Pinpoint the cell where the given text exists, returning its [X, Y] midpoint coordinate. 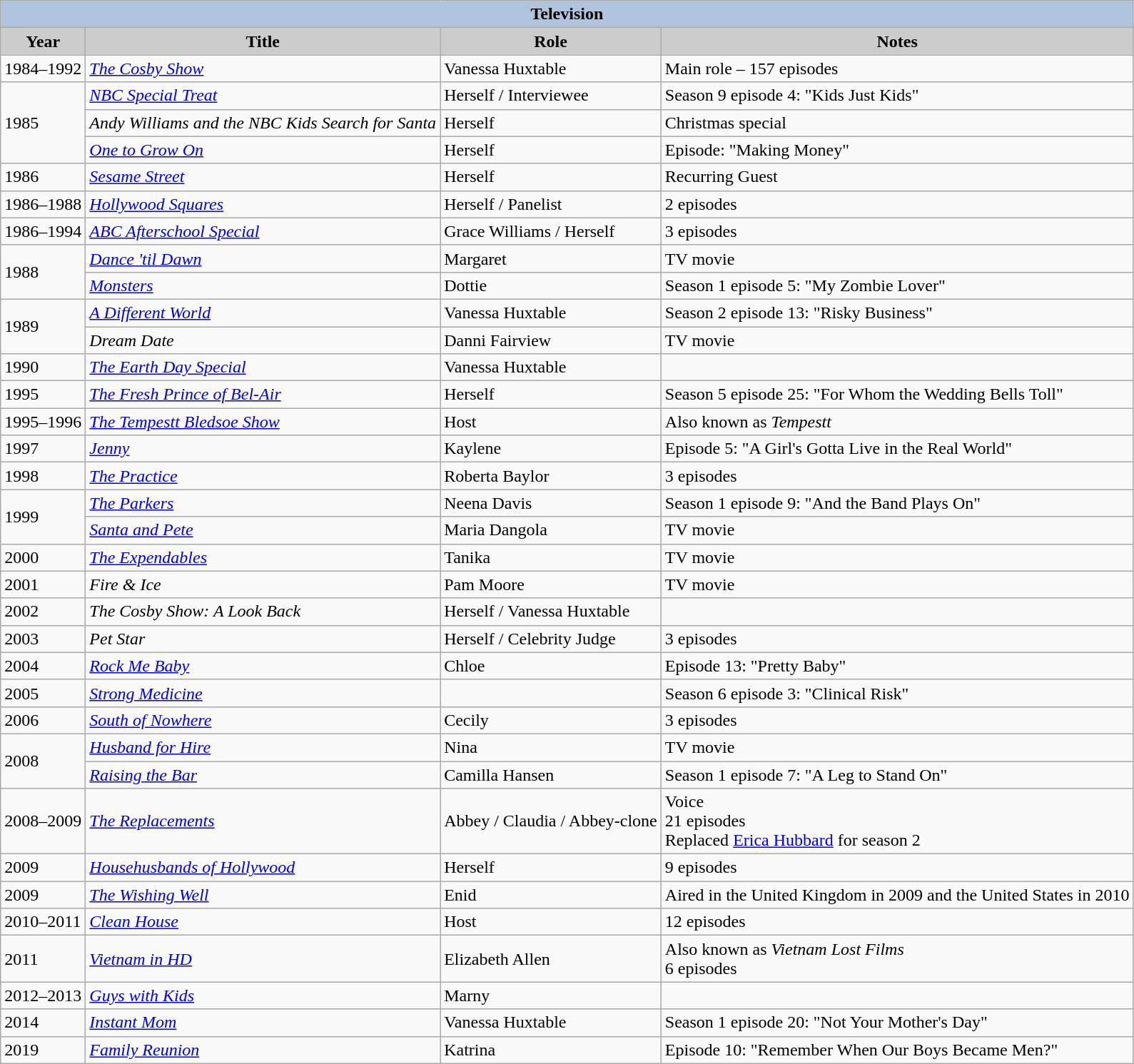
12 episodes [897, 922]
Recurring Guest [897, 177]
Season 1 episode 9: "And the Band Plays On" [897, 503]
2005 [43, 693]
2004 [43, 666]
The Wishing Well [263, 895]
ABC Afterschool Special [263, 231]
Marny [551, 995]
1988 [43, 272]
Fire & Ice [263, 584]
NBC Special Treat [263, 96]
Katrina [551, 1050]
Danni Fairview [551, 340]
Christmas special [897, 123]
Nina [551, 747]
Raising the Bar [263, 774]
The Replacements [263, 821]
Episode: "Making Money" [897, 150]
The Tempestt Bledsoe Show [263, 422]
Margaret [551, 258]
South of Nowhere [263, 720]
1999 [43, 517]
Rock Me Baby [263, 666]
Monsters [263, 285]
1998 [43, 476]
1986–1994 [43, 231]
Herself / Interviewee [551, 96]
Neena Davis [551, 503]
1995–1996 [43, 422]
Camilla Hansen [551, 774]
2014 [43, 1023]
The Expendables [263, 557]
Role [551, 41]
The Earth Day Special [263, 368]
Instant Mom [263, 1023]
Maria Dangola [551, 530]
Episode 10: "Remember When Our Boys Became Men?" [897, 1050]
Dance 'til Dawn [263, 258]
1995 [43, 395]
Episode 5: "A Girl's Gotta Live in the Real World" [897, 449]
Season 5 episode 25: "For Whom the Wedding Bells Toll" [897, 395]
1984–1992 [43, 69]
1990 [43, 368]
Also known as Tempestt [897, 422]
A Different World [263, 313]
2008–2009 [43, 821]
Strong Medicine [263, 693]
Family Reunion [263, 1050]
Herself / Celebrity Judge [551, 639]
2011 [43, 959]
Dottie [551, 285]
Santa and Pete [263, 530]
Abbey / Claudia / Abbey-clone [551, 821]
Also known as Vietnam Lost Films 6 episodes [897, 959]
2006 [43, 720]
Sesame Street [263, 177]
Season 1 episode 5: "My Zombie Lover" [897, 285]
Roberta Baylor [551, 476]
Title [263, 41]
Guys with Kids [263, 995]
Season 9 episode 4: "Kids Just Kids" [897, 96]
Main role – 157 episodes [897, 69]
Jenny [263, 449]
Voice 21 episodes Replaced Erica Hubbard for season 2 [897, 821]
Kaylene [551, 449]
2 episodes [897, 204]
9 episodes [897, 868]
One to Grow On [263, 150]
Vietnam in HD [263, 959]
2012–2013 [43, 995]
2003 [43, 639]
Pam Moore [551, 584]
1985 [43, 123]
Andy Williams and the NBC Kids Search for Santa [263, 123]
The Cosby Show: A Look Back [263, 612]
2000 [43, 557]
2001 [43, 584]
Episode 13: "Pretty Baby" [897, 666]
1986 [43, 177]
Television [567, 14]
Hollywood Squares [263, 204]
Enid [551, 895]
Pet Star [263, 639]
1989 [43, 326]
2019 [43, 1050]
2010–2011 [43, 922]
Clean House [263, 922]
Season 2 episode 13: "Risky Business" [897, 313]
Tanika [551, 557]
The Fresh Prince of Bel-Air [263, 395]
Year [43, 41]
Househusbands of Hollywood [263, 868]
Chloe [551, 666]
The Practice [263, 476]
Dream Date [263, 340]
The Cosby Show [263, 69]
Season 1 episode 20: "Not Your Mother's Day" [897, 1023]
1986–1988 [43, 204]
Notes [897, 41]
2002 [43, 612]
1997 [43, 449]
Grace Williams / Herself [551, 231]
The Parkers [263, 503]
Season 6 episode 3: "Clinical Risk" [897, 693]
Elizabeth Allen [551, 959]
Herself / Vanessa Huxtable [551, 612]
Herself / Panelist [551, 204]
Aired in the United Kingdom in 2009 and the United States in 2010 [897, 895]
Cecily [551, 720]
Husband for Hire [263, 747]
2008 [43, 761]
Season 1 episode 7: "A Leg to Stand On" [897, 774]
